Locate the cell with the specified text and output its (x, y) center coordinate. 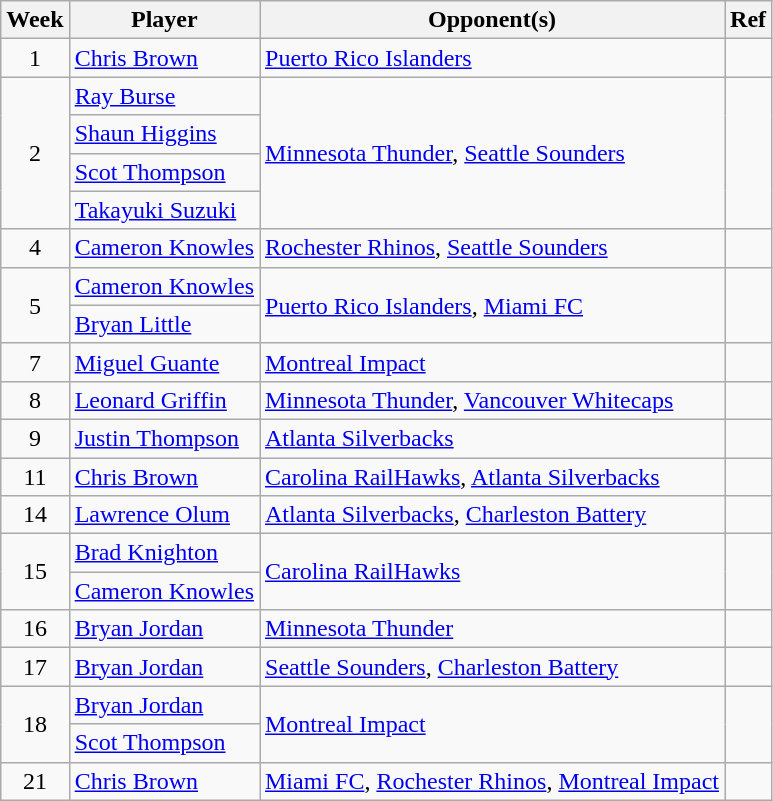
Shaun Higgins (164, 134)
Seattle Sounders, Charleston Battery (492, 667)
Rochester Rhinos, Seattle Sounders (492, 248)
16 (35, 629)
Opponent(s) (492, 20)
Brad Knighton (164, 553)
Ray Burse (164, 96)
2 (35, 153)
Bryan Little (164, 324)
14 (35, 515)
9 (35, 438)
Ref (748, 20)
18 (35, 724)
1 (35, 58)
Carolina RailHawks, Atlanta Silverbacks (492, 477)
Minnesota Thunder, Vancouver Whitecaps (492, 400)
4 (35, 248)
Atlanta Silverbacks (492, 438)
7 (35, 362)
11 (35, 477)
Takayuki Suzuki (164, 210)
15 (35, 572)
Puerto Rico Islanders (492, 58)
8 (35, 400)
Atlanta Silverbacks, Charleston Battery (492, 515)
Minnesota Thunder (492, 629)
Miami FC, Rochester Rhinos, Montreal Impact (492, 781)
Lawrence Olum (164, 515)
Minnesota Thunder, Seattle Sounders (492, 153)
Week (35, 20)
5 (35, 305)
Player (164, 20)
Puerto Rico Islanders, Miami FC (492, 305)
Miguel Guante (164, 362)
Justin Thompson (164, 438)
Carolina RailHawks (492, 572)
17 (35, 667)
Leonard Griffin (164, 400)
21 (35, 781)
